Locate the cell with the specified text and output its [x, y] center coordinate. 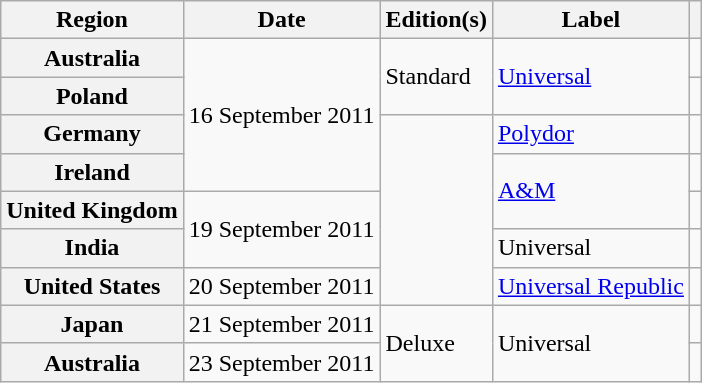
Germany [92, 134]
20 September 2011 [282, 286]
United Kingdom [92, 210]
Japan [92, 324]
16 September 2011 [282, 115]
United States [92, 286]
Polydor [590, 134]
Ireland [92, 172]
19 September 2011 [282, 229]
Label [590, 20]
Region [92, 20]
Universal Republic [590, 286]
Poland [92, 96]
India [92, 248]
23 September 2011 [282, 362]
21 September 2011 [282, 324]
Standard [436, 77]
A&M [590, 191]
Date [282, 20]
Deluxe [436, 343]
Edition(s) [436, 20]
